Find where the given text appears and provide that cell's center as (x, y) coordinate. 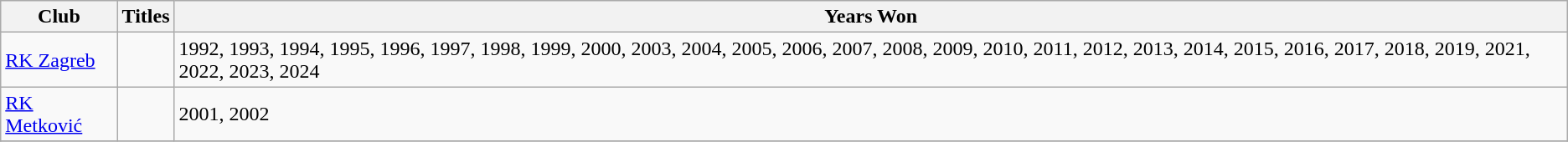
RK Zagreb (59, 60)
Club (59, 17)
2001, 2002 (871, 114)
Years Won (871, 17)
RK Metković (59, 114)
Titles (146, 17)
